Scan for the cell matching the given text and deliver its [x, y] coordinate at center. 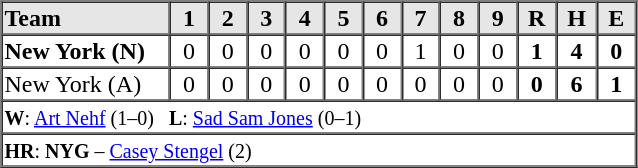
E [616, 18]
8 [460, 18]
R [537, 18]
9 [498, 18]
5 [344, 18]
3 [266, 18]
New York (N) [86, 50]
2 [228, 18]
Team [86, 18]
H [577, 18]
7 [420, 18]
W: Art Nehf (1–0) L: Sad Sam Jones (0–1) [319, 116]
HR: NYG – Casey Stengel (2) [319, 150]
New York (A) [86, 84]
